For the text-containing cell, return its midpoint in (X, Y) coordinate format. 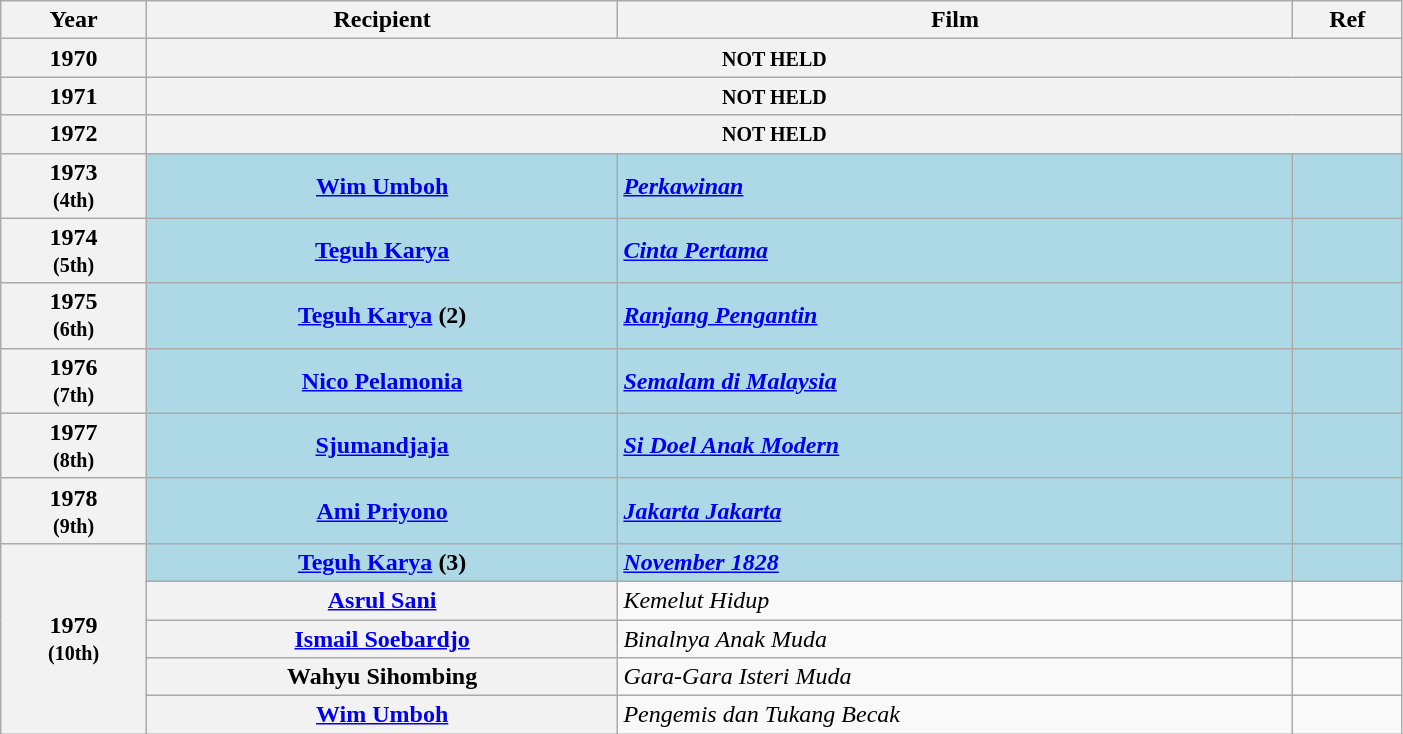
Asrul Sani (382, 600)
Nico Pelamonia (382, 380)
Perkawinan (955, 186)
Gara-Gara Isteri Muda (955, 677)
Ref (1347, 20)
Ranjang Pengantin (955, 316)
Jakarta Jakarta (955, 510)
Film (955, 20)
1971 (74, 96)
Wahyu Sihombing (382, 677)
Sjumandjaja (382, 446)
1970 (74, 58)
Cinta Pertama (955, 250)
Pengemis dan Tukang Becak (955, 715)
1972 (74, 134)
Teguh Karya (382, 250)
Ismail Soebardjo (382, 639)
Teguh Karya (2) (382, 316)
1977(8th) (74, 446)
1973(4th) (74, 186)
Year (74, 20)
Teguh Karya (3) (382, 562)
Binalnya Anak Muda (955, 639)
Semalam di Malaysia (955, 380)
Si Doel Anak Modern (955, 446)
1978(9th) (74, 510)
1976(7th) (74, 380)
1975(6th) (74, 316)
November 1828 (955, 562)
Ami Priyono (382, 510)
Recipient (382, 20)
1974(5th) (74, 250)
1979(10th) (74, 638)
Kemelut Hidup (955, 600)
